Extract the [X, Y] coordinate from the center of the cell holding the provided text.  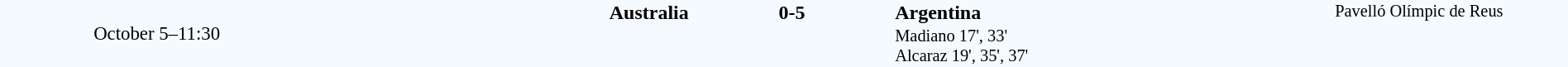
Pavelló Olímpic de Reus [1419, 33]
Madiano 17', 33'Alcaraz 19', 35', 37' [1082, 46]
0-5 [791, 12]
Australia [501, 12]
Argentina [1082, 12]
October 5–11:30 [157, 33]
